Determine the (x, y) coordinate at the center of the cell enclosing the given text.  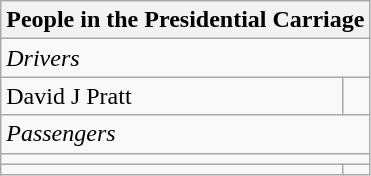
Passengers (186, 134)
Drivers (186, 58)
David J Pratt (172, 96)
People in the Presidential Carriage (186, 20)
